Scan for the cell matching the given text and deliver its [X, Y] coordinate at center. 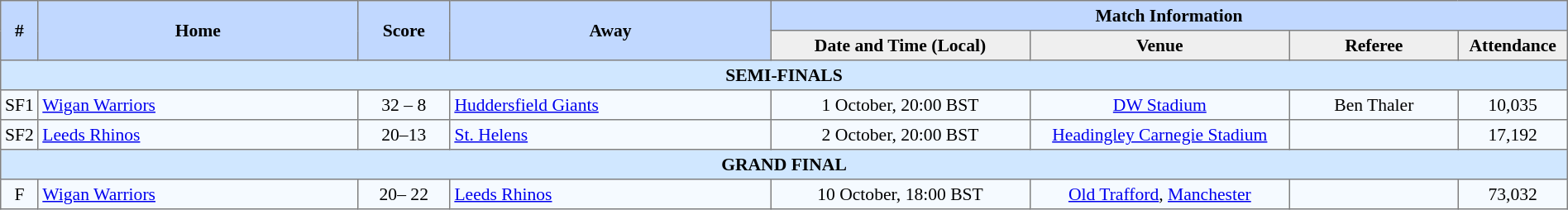
Old Trafford, Manchester [1159, 194]
73,032 [1513, 194]
Ben Thaler [1374, 105]
17,192 [1513, 135]
1 October, 20:00 BST [900, 105]
Huddersfield Giants [610, 105]
20– 22 [404, 194]
10,035 [1513, 105]
SF2 [20, 135]
2 October, 20:00 BST [900, 135]
10 October, 18:00 BST [900, 194]
SF1 [20, 105]
Date and Time (Local) [900, 45]
20–13 [404, 135]
St. Helens [610, 135]
Away [610, 31]
Home [198, 31]
32 – 8 [404, 105]
SEMI-FINALS [784, 75]
GRAND FINAL [784, 165]
F [20, 194]
Referee [1374, 45]
Match Information [1169, 16]
Attendance [1513, 45]
DW Stadium [1159, 105]
# [20, 31]
Venue [1159, 45]
Headingley Carnegie Stadium [1159, 135]
Score [404, 31]
